For the text-containing cell, return its midpoint in (X, Y) coordinate format. 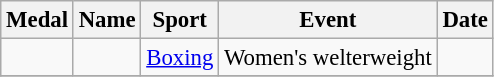
Name (107, 20)
Sport (180, 20)
Date (465, 20)
Event (328, 20)
Boxing (180, 58)
Women's welterweight (328, 58)
Medal (38, 20)
